Scan for the cell matching the given text and deliver its (x, y) coordinate at center. 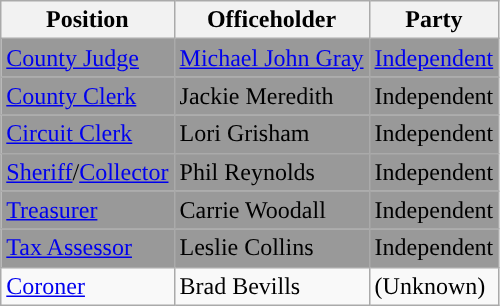
Circuit Clerk (88, 134)
County Clerk (88, 96)
Position (88, 20)
Treasurer (88, 210)
Officeholder (272, 20)
County Judge (88, 58)
Jackie Meredith (272, 96)
Leslie Collins (272, 248)
Sheriff/Collector (88, 172)
Carrie Woodall (272, 210)
Michael John Gray (272, 58)
(Unknown) (434, 286)
Tax Assessor (88, 248)
Lori Grisham (272, 134)
Party (434, 20)
Phil Reynolds (272, 172)
Brad Bevills (272, 286)
Coroner (88, 286)
